Scan for the cell matching the given text and deliver its [X, Y] coordinate at center. 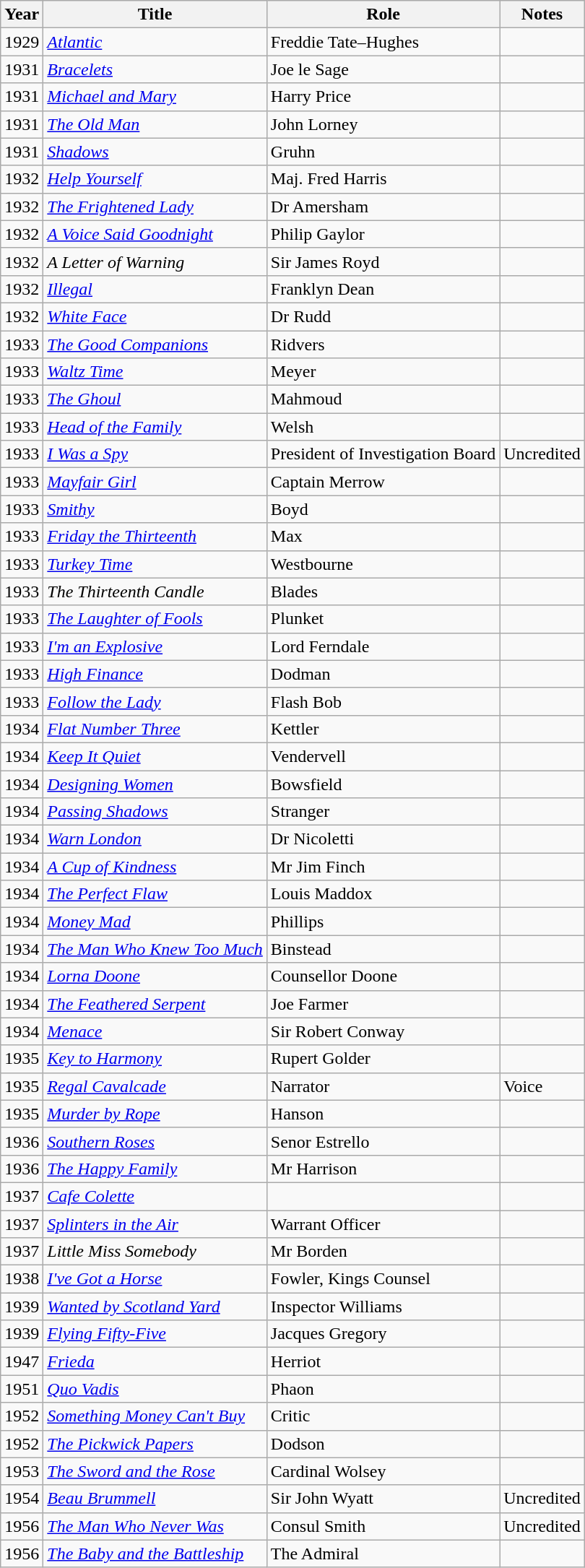
Illegal [155, 289]
I Was a Spy [155, 454]
Lord Ferndale [383, 646]
President of Investigation Board [383, 454]
Plunket [383, 619]
The Happy Family [155, 1169]
The Old Man [155, 124]
Flat Number Three [155, 729]
Dodman [383, 674]
The Ghoul [155, 399]
Bowsfield [383, 784]
High Finance [155, 674]
Waltz Time [155, 372]
Money Mad [155, 922]
Dodson [383, 1444]
Regal Cavalcade [155, 1086]
Beau Brummell [155, 1499]
1953 [22, 1471]
The Frightened Lady [155, 207]
Warrant Officer [383, 1224]
The Man Who Knew Too Much [155, 949]
Gruhn [383, 152]
Year [22, 14]
Franklyn Dean [383, 289]
Keep It Quiet [155, 756]
Mayfair Girl [155, 482]
Mr Borden [383, 1252]
Max [383, 537]
Flying Fifty-Five [155, 1334]
Little Miss Somebody [155, 1252]
Key to Harmony [155, 1059]
Louis Maddox [383, 894]
Designing Women [155, 784]
Michael and Mary [155, 97]
Quo Vadis [155, 1389]
Shadows [155, 152]
A Letter of Warning [155, 261]
Title [155, 14]
Passing Shadows [155, 812]
The Admiral [383, 1554]
Wanted by Scotland Yard [155, 1307]
I'm an Explosive [155, 646]
The Laughter of Fools [155, 619]
Hanson [383, 1114]
Warn London [155, 839]
Lorna Doone [155, 976]
Freddie Tate–Hughes [383, 42]
Flash Bob [383, 701]
Sir James Royd [383, 261]
Sir Robert Conway [383, 1031]
Mr Jim Finch [383, 867]
The Feathered Serpent [155, 1004]
Mahmoud [383, 399]
Murder by Rope [155, 1114]
Meyer [383, 372]
The Good Companions [155, 345]
The Baby and the Battleship [155, 1554]
Boyd [383, 509]
Rupert Golder [383, 1059]
Mr Harrison [383, 1169]
Dr Amersham [383, 207]
Fowler, Kings Counsel [383, 1279]
Vendervell [383, 756]
Senor Estrello [383, 1141]
Kettler [383, 729]
Counsellor Doone [383, 976]
Voice [542, 1086]
Herriot [383, 1361]
1929 [22, 42]
White Face [155, 316]
Friday the Thirteenth [155, 537]
Turkey Time [155, 564]
Blades [383, 592]
1938 [22, 1279]
Dr Nicoletti [383, 839]
1951 [22, 1389]
Smithy [155, 509]
Follow the Lady [155, 701]
Maj. Fred Harris [383, 179]
Welsh [383, 427]
The Man Who Never Was [155, 1526]
Southern Roses [155, 1141]
The Thirteenth Candle [155, 592]
Narrator [383, 1086]
Something Money Can't Buy [155, 1416]
Harry Price [383, 97]
Inspector Williams [383, 1307]
Help Yourself [155, 179]
Cardinal Wolsey [383, 1471]
John Lorney [383, 124]
Westbourne [383, 564]
The Pickwick Papers [155, 1444]
The Perfect Flaw [155, 894]
Menace [155, 1031]
Dr Rudd [383, 316]
Head of the Family [155, 427]
Joe le Sage [383, 69]
Role [383, 14]
Consul Smith [383, 1526]
Sir John Wyatt [383, 1499]
Frieda [155, 1361]
Ridvers [383, 345]
A Voice Said Goodnight [155, 234]
I've Got a Horse [155, 1279]
Joe Farmer [383, 1004]
Splinters in the Air [155, 1224]
Phillips [383, 922]
Bracelets [155, 69]
A Cup of Kindness [155, 867]
Critic [383, 1416]
Jacques Gregory [383, 1334]
Phaon [383, 1389]
Captain Merrow [383, 482]
Cafe Colette [155, 1196]
1954 [22, 1499]
Binstead [383, 949]
Stranger [383, 812]
Atlantic [155, 42]
Notes [542, 14]
Philip Gaylor [383, 234]
1947 [22, 1361]
The Sword and the Rose [155, 1471]
